For the text-containing cell, return its midpoint in [x, y] coordinate format. 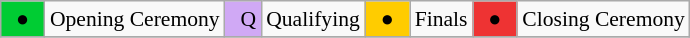
Q [244, 19]
Closing Ceremony [604, 19]
Opening Ceremony [135, 19]
Qualifying [313, 19]
Finals [442, 19]
